Output the [X, Y] coordinate of the center of the cell containing the given text.  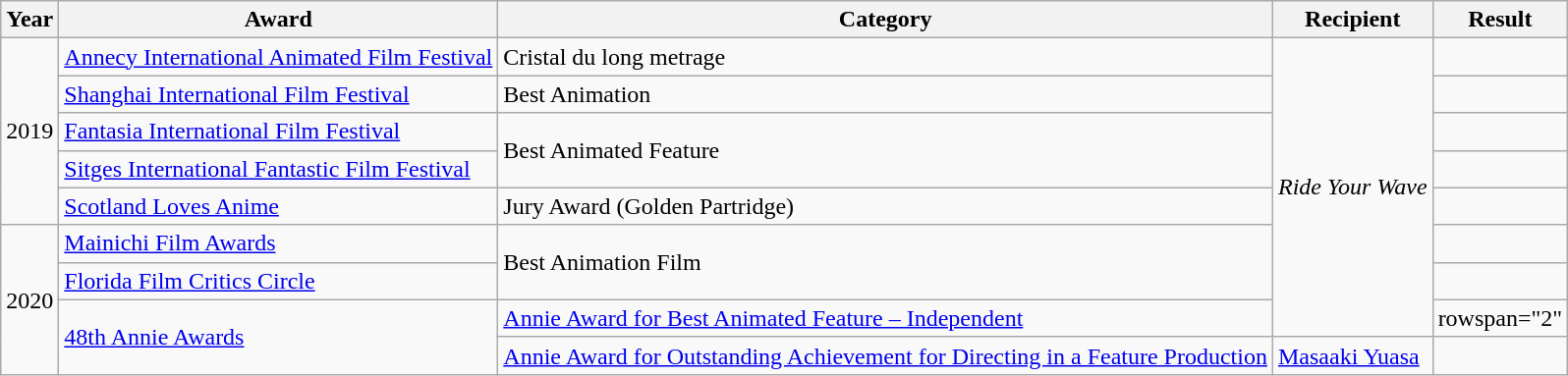
Cristal du long metrage [886, 57]
Shanghai International Film Festival [279, 94]
Annecy International Animated Film Festival [279, 57]
2020 [29, 299]
Scotland Loves Anime [279, 206]
Annie Award for Best Animated Feature – Independent [886, 318]
Sitges International Fantastic Film Festival [279, 169]
Masaaki Yuasa [1352, 355]
Award [279, 20]
rowspan="2" [1500, 318]
Fantasia International Film Festival [279, 132]
Jury Award (Golden Partridge) [886, 206]
48th Annie Awards [279, 337]
Best Animation [886, 94]
Ride Your Wave [1352, 188]
Recipient [1352, 20]
2019 [29, 132]
Best Animated Feature [886, 150]
Mainichi Film Awards [279, 243]
Florida Film Critics Circle [279, 281]
Year [29, 20]
Category [886, 20]
Result [1500, 20]
Annie Award for Outstanding Achievement for Directing in a Feature Production [886, 355]
Best Animation Film [886, 262]
